Scan for the cell matching the given text and deliver its [x, y] coordinate at center. 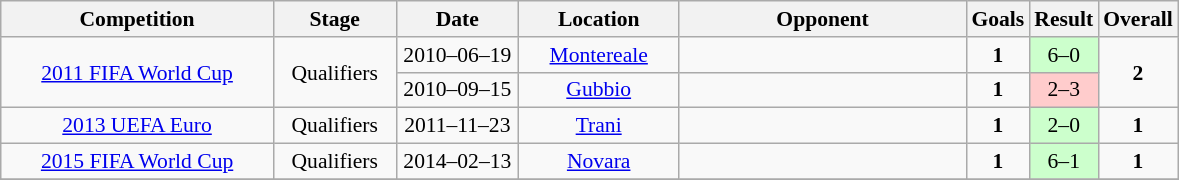
Result [1064, 19]
2–0 [1064, 126]
2015 FIFA World Cup [138, 162]
2 [1138, 72]
Overall [1138, 19]
2–3 [1064, 90]
Stage [334, 19]
6–1 [1064, 162]
Goals [998, 19]
Montereale [599, 55]
2010–06–19 [458, 55]
2014–02–13 [458, 162]
2013 UEFA Euro [138, 126]
2011 FIFA World Cup [138, 72]
2010–09–15 [458, 90]
Competition [138, 19]
Date [458, 19]
6–0 [1064, 55]
2011–11–23 [458, 126]
Novara [599, 162]
Location [599, 19]
Trani [599, 126]
Opponent [823, 19]
Gubbio [599, 90]
